Extract the [X, Y] coordinate from the center of the cell holding the provided text.  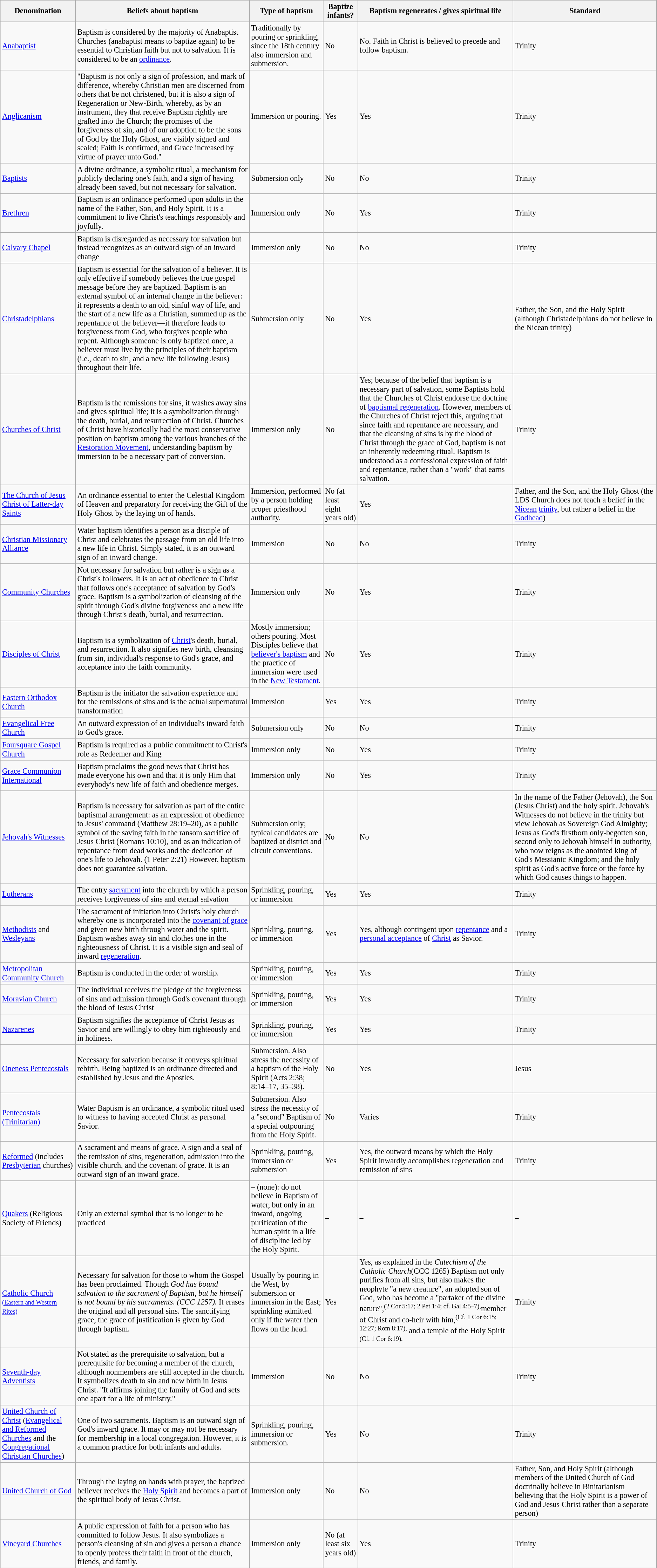
Denomination [38, 11]
Oneness Pentecostals [38, 1069]
Baptism signifies the acceptance of Christ Jesus as Savior and are willingly to obey him righteously and in holiness. [162, 1029]
Foursquare Gospel Church [38, 749]
Evangelical Free Church [38, 728]
Eastern Orthodox Church [38, 702]
Standard [585, 11]
Father, the Son, and the Holy Spirit (although Christadelphians do not believe in the Nicean trinity) [585, 319]
Baptism is required as a public commitment to Christ's role as Redeemer and King [162, 749]
Water Baptism is an ordinance, a symbolic ritual used to witness to having accepted Christ as personal Savior. [162, 1117]
Submersion only; typical candidates are baptized at district and circuit conventions. [286, 837]
Lutherans [38, 894]
Submersion. Also stress the necessity of a "second" Baptism of a special outpouring from the Holy Spirit. [286, 1117]
Type of baptism [286, 11]
Community Churches [38, 592]
Submersion. Also stress the necessity of a baptism of the Holy Spirit (Acts 2:38; 8:14–17, 35–38). [286, 1069]
The individual receives the pledge of the forgiveness of sins and admission through God's covenant through the blood of Jesus Christ [162, 999]
Baptize infants? [340, 11]
United Church of Christ (Evangelical and Reformed Churches and the Congregational Christian Churches) [38, 1434]
Disciples of Christ [38, 654]
Seventh-day Adventists [38, 1376]
Mostly immersion; others pouring. Most Disciples believe that believer's baptism and the practice of immersion were used in the New Testament. [286, 654]
Baptism is conducted in the order of worship. [162, 973]
Yes, although contingent upon repentance and a personal acceptance of Christ as Savior. [435, 933]
No. Faith in Christ is believed to precede and follow baptism. [435, 46]
Necessary for salvation because it conveys spiritual rebirth. Being baptized is an ordinance directed and established by Jesus and the Apostles. [162, 1069]
Beliefs about baptism [162, 11]
Baptists [38, 178]
No (at least six years old) [340, 1544]
Metropolitan Community Church [38, 973]
An ordinance essential to enter the Celestial Kingdom of Heaven and preparatory for receiving the Gift of the Holy Ghost by the laying on of hands. [162, 504]
Anabaptist [38, 46]
Quakers (Religious Society of Friends) [38, 1218]
Only an external symbol that is no longer to be practiced [162, 1218]
Baptism regenerates / gives spiritual life [435, 11]
Baptism is the initiator the salvation experience and for the remissions of sins and is the actual supernatural transformation [162, 702]
Immersion or pouring. [286, 116]
No (at least eight years old) [340, 504]
Baptism is disregarded as necessary for salvation but instead recognizes as an outward sign of an inward change [162, 248]
Jehovah's Witnesses [38, 837]
The Church of Jesus Christ of Latter-day Saints [38, 504]
Through the laying on hands with prayer, the baptized believer receives the Holy Spirit and becomes a part of the spiritual body of Jesus Christ. [162, 1491]
United Church of God [38, 1491]
Moravian Church [38, 999]
Jesus [585, 1069]
Nazarenes [38, 1029]
Christadelphians [38, 319]
Vineyard Churches [38, 1544]
Christian Missionary Alliance [38, 544]
Traditionally by pouring or sprinkling, since the 18th century also immersion and submersion. [286, 46]
Pentecostals (Trinitarian) [38, 1117]
An outward expression of an individual's inward faith to God's grace. [162, 728]
Immersion, performed by a person holding proper priesthood authority. [286, 504]
Brethren [38, 213]
Churches of Christ [38, 429]
Methodists and Wesleyans [38, 933]
Usually by pouring in the West, by submersion or immersion in the East; sprinkling admitted only if the water then flows on the head. [286, 1302]
The entry sacrament into the church by which a person receives forgiveness of sins and eternal salvation [162, 894]
Sprinkling, pouring, immersion or submersion [286, 1161]
Grace Communion International [38, 776]
Reformed (includes Presbyterian churches) [38, 1161]
Father, and the Son, and the Holy Ghost (the LDS Church does not teach a belief in the Nicean trinity, but rather a belief in the Godhead) [585, 504]
Anglicanism [38, 116]
Yes, the outward means by which the Holy Spirit inwardly accomplishes regeneration and remission of sins [435, 1161]
Sprinkling, pouring, immersion or submersion. [286, 1434]
Varies [435, 1117]
Catholic Church (Eastern and Western Rites) [38, 1302]
Calvary Chapel [38, 248]
